Capture the cell that displays the provided text and extract its (X, Y) central coordinate. 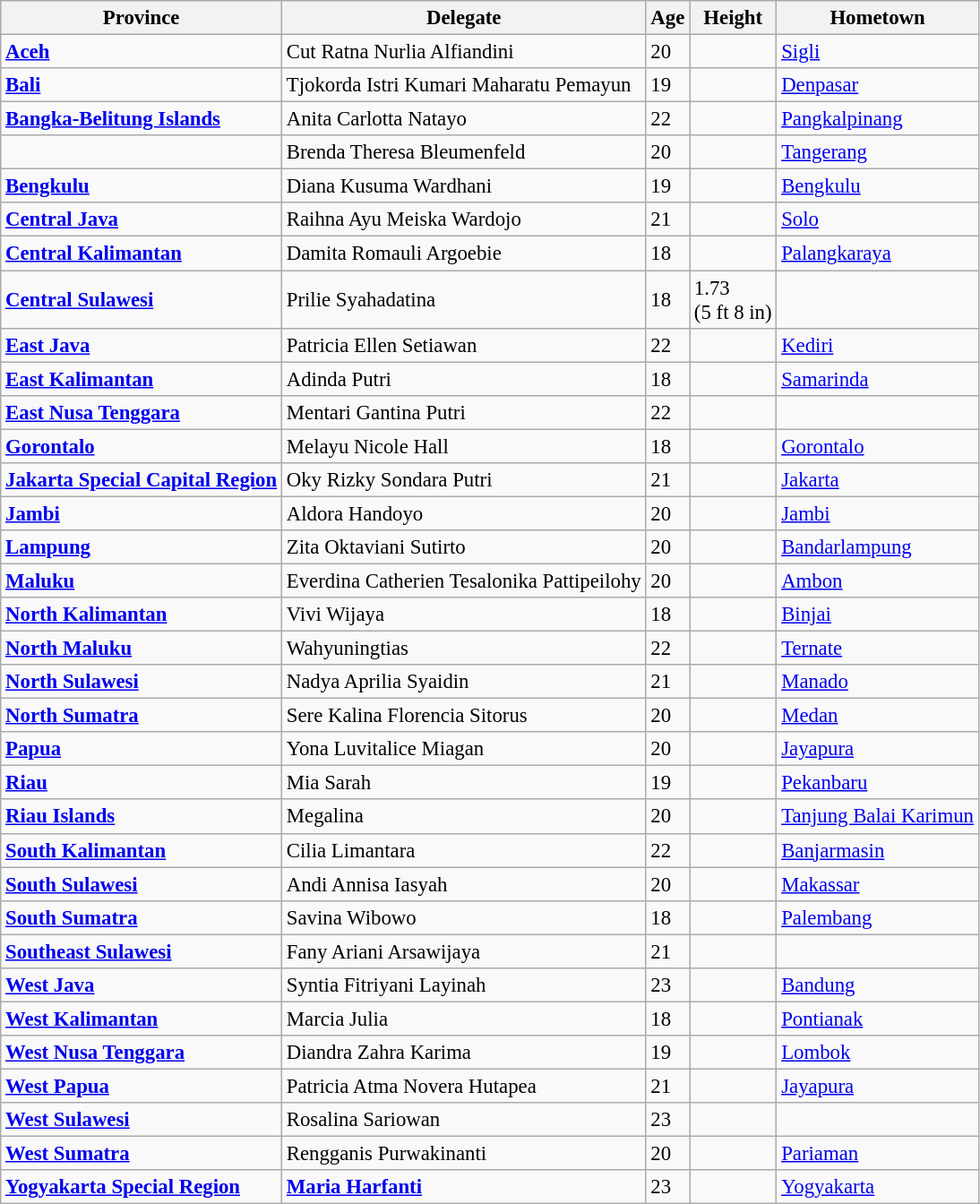
South Sumatra (142, 917)
West Sulawesi (142, 1120)
Pontianak (878, 1019)
Aldora Handoyo (464, 513)
Cut Ratna Nurlia Alfiandini (464, 52)
1.73(5 ft 8 in) (733, 299)
Tangerang (878, 152)
South Kalimantan (142, 850)
Makassar (878, 884)
West Nusa Tenggara (142, 1053)
Diana Kusuma Wardhani (464, 186)
Ambon (878, 580)
Manado (878, 682)
Megalina (464, 817)
Southeast Sulawesi (142, 951)
Jakarta Special Capital Region (142, 480)
Riau (142, 783)
Hometown (878, 18)
Maria Harfanti (464, 1187)
Mentari Gantina Putri (464, 412)
Marcia Julia (464, 1019)
Lombok (878, 1053)
Pekanbaru (878, 783)
Prilie Syahadatina (464, 299)
West Sumatra (142, 1154)
Palembang (878, 917)
Tjokorda Istri Kumari Maharatu Pemayun (464, 85)
Age (668, 18)
Tanjung Balai Karimun (878, 817)
Brenda Theresa Bleumenfeld (464, 152)
Rosalina Sariowan (464, 1120)
Bandarlampung (878, 547)
Patricia Ellen Setiawan (464, 345)
Sigli (878, 52)
Fany Ariani Arsawijaya (464, 951)
Diandra Zahra Karima (464, 1053)
Oky Rizky Sondara Putri (464, 480)
Kediri (878, 345)
Central Kalimantan (142, 254)
Papua (142, 749)
Raihna Ayu Meiska Wardojo (464, 219)
Yona Luvitalice Miagan (464, 749)
Delegate (464, 18)
Province (142, 18)
North Maluku (142, 649)
Aceh (142, 52)
South Sulawesi (142, 884)
Savina Wibowo (464, 917)
Palangkaraya (878, 254)
Pangkalpinang (878, 119)
Denpasar (878, 85)
Zita Oktaviani Sutirto (464, 547)
Melayu Nicole Hall (464, 446)
Everdina Catherien Tesalonika Pattipeilohy (464, 580)
Height (733, 18)
West Kalimantan (142, 1019)
Riau Islands (142, 817)
Adinda Putri (464, 379)
Banjarmasin (878, 850)
Bangka-Belitung Islands (142, 119)
East Nusa Tenggara (142, 412)
Rengganis Purwakinanti (464, 1154)
Central Sulawesi (142, 299)
Solo (878, 219)
Maluku (142, 580)
Yogyakarta (878, 1187)
Wahyuningtias (464, 649)
Syntia Fitriyani Layinah (464, 985)
Lampung (142, 547)
West Papua (142, 1086)
East Java (142, 345)
Anita Carlotta Natayo (464, 119)
Andi Annisa Iasyah (464, 884)
Cilia Limantara (464, 850)
Binjai (878, 615)
Sere Kalina Florencia Sitorus (464, 716)
Jakarta (878, 480)
Bali (142, 85)
East Kalimantan (142, 379)
Vivi Wijaya (464, 615)
Yogyakarta Special Region (142, 1187)
North Sumatra (142, 716)
Medan (878, 716)
Mia Sarah (464, 783)
Ternate (878, 649)
Patricia Atma Novera Hutapea (464, 1086)
West Java (142, 985)
Damita Romauli Argoebie (464, 254)
North Kalimantan (142, 615)
North Sulawesi (142, 682)
Nadya Aprilia Syaidin (464, 682)
Pariaman (878, 1154)
Central Java (142, 219)
Samarinda (878, 379)
Bandung (878, 985)
